Detect which cell encompasses the target text, then output its (x, y) center coordinate. 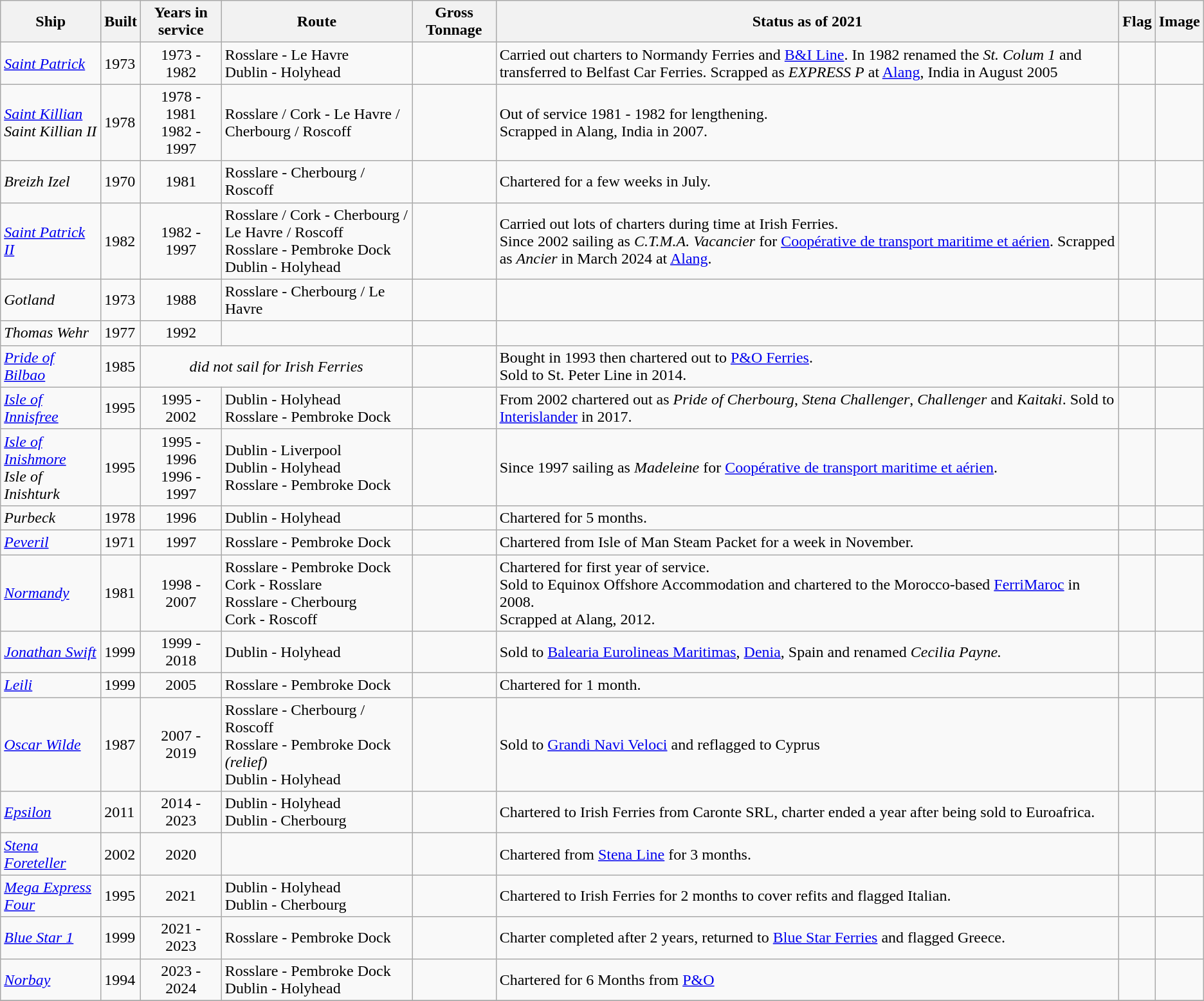
2002 (121, 854)
Epsilon (51, 813)
Chartered from Stena Line for 3 months. (808, 854)
Rosslare / Cork - Cherbourg / Le Havre / RoscoffRosslare - Pembroke DockDublin - Holyhead (316, 240)
Rosslare - Le HavreDublin - Holyhead (316, 63)
Chartered for 6 Months from P&O (808, 980)
1992 (181, 333)
Rosslare - Cherbourg / RoscoffRosslare - Pembroke Dock (relief)Dublin - Holyhead (316, 744)
Chartered to Irish Ferries from Caronte SRL, charter ended a year after being sold to Euroafrica. (808, 813)
1985 (121, 366)
Chartered for a few weeks in July. (808, 181)
Gotland (51, 300)
Rosslare - Pembroke DockDublin - Holyhead (316, 980)
Sold to Balearia Eurolineas Maritimas, Denia, Spain and renamed Cecilia Payne. (808, 652)
Image (1180, 22)
Out of service 1981 - 1982 for lengthening.Scrapped in Alang, India in 2007. (808, 122)
1988 (181, 300)
Pride of Bilbao (51, 366)
1994 (121, 980)
Sold to Grandi Navi Veloci and reflagged to Cyprus (808, 744)
1971 (121, 542)
Rosslare - Cherbourg / Roscoff (316, 181)
Mega Express Four (51, 896)
Jonathan Swift (51, 652)
1998 - 2007 (181, 593)
Rosslare - Cherbourg / Le Havre (316, 300)
Bought in 1993 then chartered out to P&O Ferries.Sold to St. Peter Line in 2014. (808, 366)
1997 (181, 542)
From 2002 chartered out as Pride of Cherbourg, Stena Challenger, Challenger and Kaitaki. Sold to Interislander in 2017. (808, 408)
Saint Patrick II (51, 240)
Charter completed after 2 years, returned to Blue Star Ferries and flagged Greece. (808, 937)
1982 - 1997 (181, 240)
Built (121, 22)
Dublin - LiverpoolDublin - HolyheadRosslare - Pembroke Dock (316, 467)
Chartered for 1 month. (808, 685)
Thomas Wehr (51, 333)
Chartered from Isle of Man Steam Packet for a week in November. (808, 542)
Stena Foreteller (51, 854)
Isle of Inishmore Isle of Inishturk (51, 467)
2023 - 2024 (181, 980)
1973 - 1982 (181, 63)
1978 - 19811982 - 1997 (181, 122)
2021 - 2023 (181, 937)
1995 - 2002 (181, 408)
1995 - 19961996 - 1997 (181, 467)
Since 1997 sailing as Madeleine for Coopérative de transport maritime et aérien. (808, 467)
1987 (121, 744)
Blue Star 1 (51, 937)
Leili (51, 685)
2007 - 2019 (181, 744)
1982 (121, 240)
Years in service (181, 22)
Norbay (51, 980)
Saint Patrick (51, 63)
Rosslare / Cork - Le Havre / Cherbourg / Roscoff (316, 122)
2014 - 2023 (181, 813)
Chartered to Irish Ferries for 2 months to cover refits and flagged Italian. (808, 896)
2021 (181, 896)
Oscar Wilde (51, 744)
1999 - 2018 (181, 652)
Peveril (51, 542)
Normandy (51, 593)
1996 (181, 518)
Chartered for 5 months. (808, 518)
Isle of Innisfree (51, 408)
Dublin - HolyheadRosslare - Pembroke Dock (316, 408)
2020 (181, 854)
2011 (121, 813)
Status as of 2021 (808, 22)
1977 (121, 333)
Rosslare - Pembroke DockCork - RosslareRosslare - CherbourgCork - Roscoff (316, 593)
1970 (121, 181)
Purbeck (51, 518)
Saint Killian Saint Killian II (51, 122)
Flag (1137, 22)
Ship (51, 22)
Gross Tonnage (454, 22)
did not sail for Irish Ferries (276, 366)
2005 (181, 685)
Breizh Izel (51, 181)
Route (316, 22)
